Return (X, Y) of the center of cell containing provided text 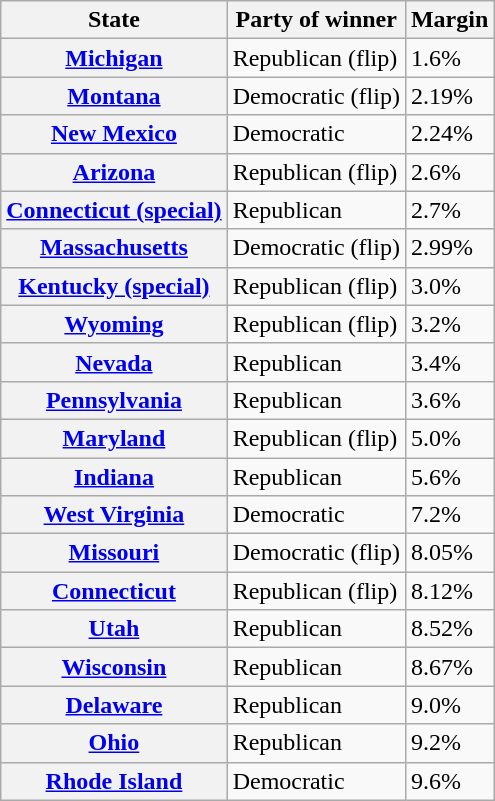
Wyoming (114, 324)
West Virginia (114, 515)
8.05% (449, 553)
8.52% (449, 629)
5.6% (449, 477)
Margin (449, 20)
Ohio (114, 743)
Missouri (114, 553)
5.0% (449, 438)
Kentucky (special) (114, 286)
Arizona (114, 172)
Utah (114, 629)
9.6% (449, 781)
State (114, 20)
1.6% (449, 58)
Indiana (114, 477)
Connecticut (special) (114, 210)
Party of winner (316, 20)
New Mexico (114, 134)
2.7% (449, 210)
2.6% (449, 172)
8.67% (449, 667)
Massachusetts (114, 248)
8.12% (449, 591)
3.2% (449, 324)
Delaware (114, 705)
2.19% (449, 96)
7.2% (449, 515)
Montana (114, 96)
Maryland (114, 438)
9.2% (449, 743)
9.0% (449, 705)
3.6% (449, 400)
Connecticut (114, 591)
Rhode Island (114, 781)
Pennsylvania (114, 400)
Michigan (114, 58)
3.0% (449, 286)
2.24% (449, 134)
3.4% (449, 362)
Nevada (114, 362)
2.99% (449, 248)
Wisconsin (114, 667)
